Capture the cell that displays the provided text and extract its [X, Y] central coordinate. 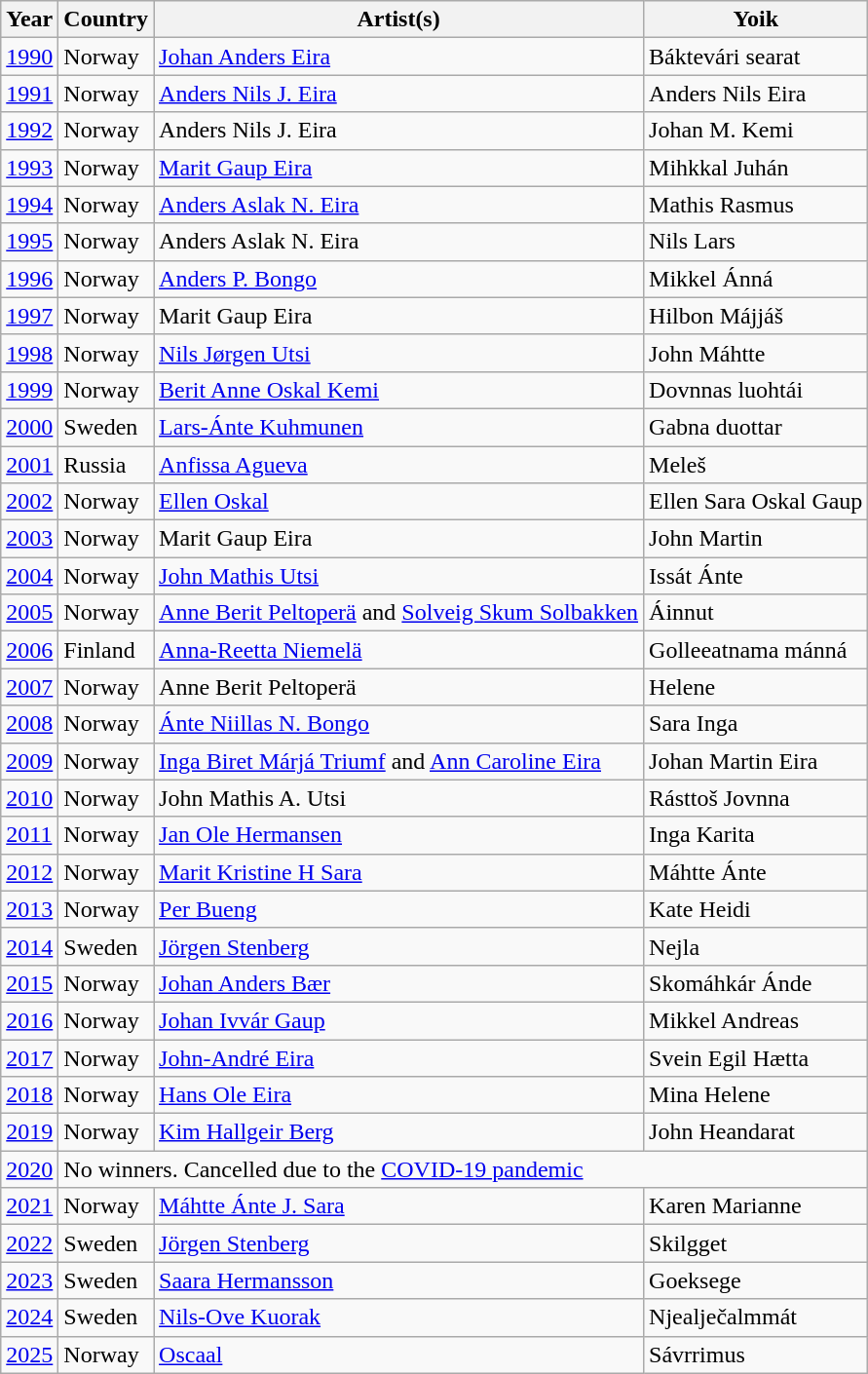
Nils Lars [756, 242]
2020 [29, 1169]
Njealječalmmát [756, 1317]
Rásttoš Jovnna [756, 798]
1995 [29, 242]
Anna-Reetta Niemelä [399, 650]
1997 [29, 316]
Berit Anne Oskal Kemi [399, 390]
1992 [29, 131]
Lars-Ánte Kuhmunen [399, 427]
John Heandarat [756, 1132]
Finland [106, 650]
Anne Berit Peltoperä and Solveig Skum Solbakken [399, 613]
Anders Nils Eira [756, 94]
2016 [29, 1020]
Ellen Sara Oskal Gaup [756, 502]
Áinnut [756, 613]
Kate Heidi [756, 909]
1994 [29, 205]
2011 [29, 835]
Johan Martin Eira [756, 761]
2002 [29, 502]
Ellen Oskal [399, 502]
2018 [29, 1095]
Mikkel Ánná [756, 279]
Gabna duottar [756, 427]
2017 [29, 1057]
2001 [29, 465]
Country [106, 19]
Sávrrimus [756, 1355]
Máhtte Ánte J. Sara [399, 1206]
2004 [29, 576]
Máhtte Ánte [756, 872]
Russia [106, 465]
1996 [29, 279]
Jan Ole Hermansen [399, 835]
John Mathis Utsi [399, 576]
Anfissa Agueva [399, 465]
1991 [29, 94]
1998 [29, 353]
Johan M. Kemi [756, 131]
John Máhtte [756, 353]
2021 [29, 1206]
2012 [29, 872]
Mihkkal Juhán [756, 168]
Nils-Ove Kuorak [399, 1317]
1999 [29, 390]
Mathis Rasmus [756, 205]
Year [29, 19]
Mina Helene [756, 1095]
Inga Biret Márjá Triumf and Ann Caroline Eira [399, 761]
2003 [29, 539]
John-André Eira [399, 1057]
Goeksege [756, 1280]
2019 [29, 1132]
Per Bueng [399, 909]
Sara Inga [756, 724]
Báktevári searat [756, 57]
Marit Kristine H Sara [399, 872]
Anne Berit Peltoperä [399, 687]
Johan Ivvár Gaup [399, 1020]
2000 [29, 427]
2022 [29, 1243]
2009 [29, 761]
Inga Karita [756, 835]
2006 [29, 650]
Johan Anders Eira [399, 57]
2008 [29, 724]
Yoik [756, 19]
Hilbon Májjáš [756, 316]
Anders P. Bongo [399, 279]
Kim Hallgeir Berg [399, 1132]
Svein Egil Hætta [756, 1057]
2005 [29, 613]
2007 [29, 687]
Johan Anders Bær [399, 983]
Ánte Niillas N. Bongo [399, 724]
Oscaal [399, 1355]
2015 [29, 983]
Karen Marianne [756, 1206]
Mikkel Andreas [756, 1020]
Nejla [756, 946]
Skomáhkár Ánde [756, 983]
2023 [29, 1280]
2013 [29, 909]
No winners. Cancelled due to the COVID-19 pandemic [464, 1169]
Hans Ole Eira [399, 1095]
Issát Ánte [756, 576]
Nils Jørgen Utsi [399, 353]
Skilgget [756, 1243]
Artist(s) [399, 19]
John Martin [756, 539]
Meleš [756, 465]
Dovnnas luohtái [756, 390]
1993 [29, 168]
1990 [29, 57]
2010 [29, 798]
Helene [756, 687]
2024 [29, 1317]
2025 [29, 1355]
Golleeatnama mánná [756, 650]
John Mathis A. Utsi [399, 798]
Saara Hermansson [399, 1280]
2014 [29, 946]
